Determine the (X, Y) coordinate at the center of the cell enclosing the given text.  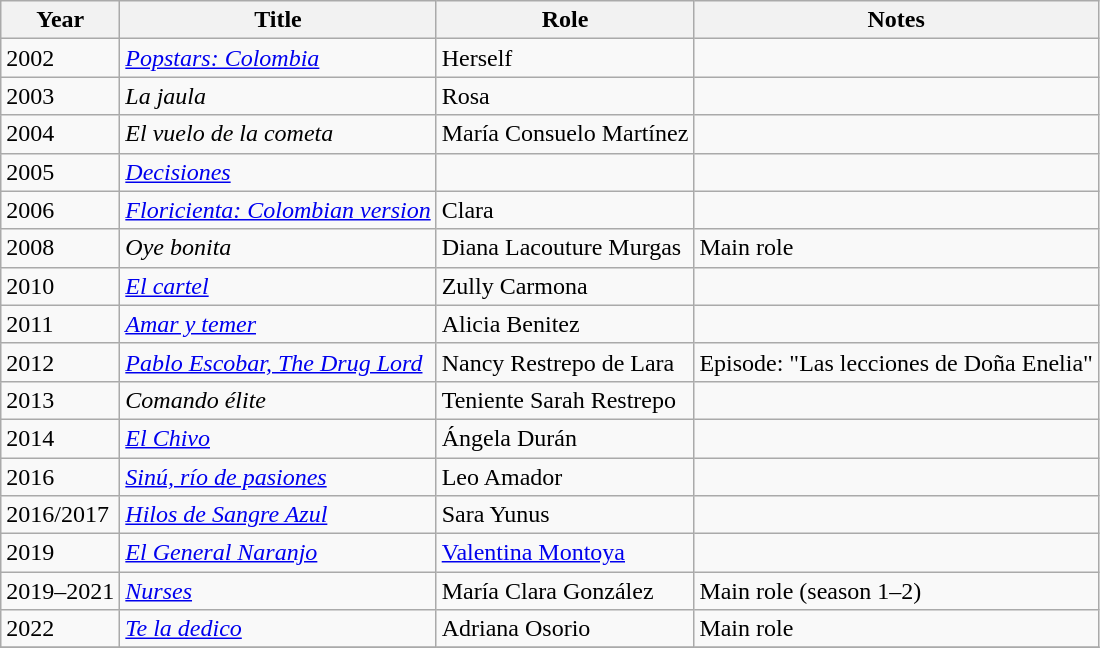
2004 (60, 134)
Rosa (565, 96)
Sinú, río de pasiones (278, 477)
2008 (60, 248)
2010 (60, 286)
2016/2017 (60, 515)
María Consuelo Martínez (565, 134)
2019–2021 (60, 591)
Pablo Escobar, The Drug Lord (278, 362)
La jaula (278, 96)
Valentina Montoya (565, 553)
2016 (60, 477)
El vuelo de la cometa (278, 134)
El General Naranjo (278, 553)
2012 (60, 362)
Adriana Osorio (565, 629)
El Chivo (278, 438)
Zully Carmona (565, 286)
Diana Lacouture Murgas (565, 248)
Alicia Benitez (565, 324)
Leo Amador (565, 477)
Nurses (278, 591)
2003 (60, 96)
Popstars: Colombia (278, 58)
Floricienta: Colombian version (278, 210)
Year (60, 20)
Clara (565, 210)
2006 (60, 210)
Role (565, 20)
2005 (60, 172)
El cartel (278, 286)
Main role (season 1–2) (896, 591)
Sara Yunus (565, 515)
Hilos de Sangre Azul (278, 515)
Comando élite (278, 400)
Episode: "Las lecciones de Doña Enelia" (896, 362)
Oye bonita (278, 248)
Herself (565, 58)
Title (278, 20)
María Clara González (565, 591)
Nancy Restrepo de Lara (565, 362)
Te la dedico (278, 629)
Teniente Sarah Restrepo (565, 400)
Decisiones (278, 172)
2002 (60, 58)
Ángela Durán (565, 438)
2022 (60, 629)
2019 (60, 553)
Amar y temer (278, 324)
Notes (896, 20)
2014 (60, 438)
2013 (60, 400)
2011 (60, 324)
